Pinpoint the cell where the given text exists, returning its [X, Y] midpoint coordinate. 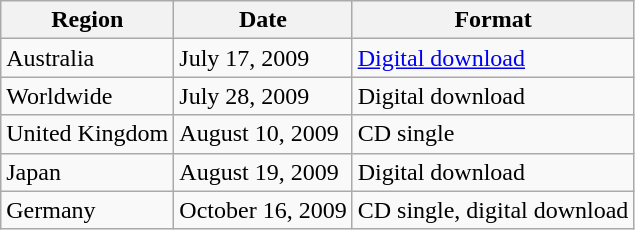
Region [88, 20]
Worldwide [88, 96]
Germany [88, 210]
July 28, 2009 [263, 96]
August 10, 2009 [263, 134]
CD single, digital download [493, 210]
July 17, 2009 [263, 58]
CD single [493, 134]
Australia [88, 58]
August 19, 2009 [263, 172]
Japan [88, 172]
October 16, 2009 [263, 210]
Date [263, 20]
United Kingdom [88, 134]
Format [493, 20]
